From the cell containing the given text, extract its center point as (X, Y) coordinate. 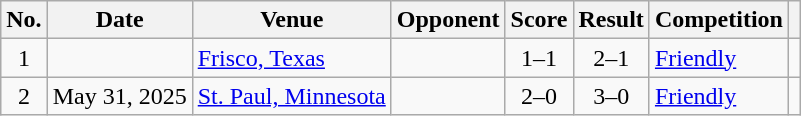
2–0 (539, 96)
Venue (292, 20)
3–0 (611, 96)
1–1 (539, 58)
May 31, 2025 (120, 96)
Score (539, 20)
Frisco, Texas (292, 58)
Result (611, 20)
1 (24, 58)
St. Paul, Minnesota (292, 96)
No. (24, 20)
Date (120, 20)
Opponent (448, 20)
2 (24, 96)
2–1 (611, 58)
Competition (718, 20)
